Extract the [x, y] coordinate from the center of the cell holding the provided text.  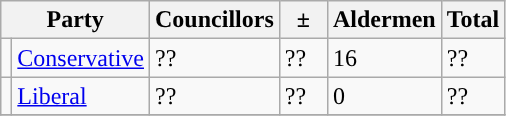
16 [384, 58]
0 [384, 96]
± [303, 20]
Conservative [81, 58]
Total [473, 20]
Aldermen [384, 20]
Liberal [81, 96]
Councillors [215, 20]
Party [76, 20]
